Determine the [X, Y] coordinate at the center of the cell enclosing the given text.  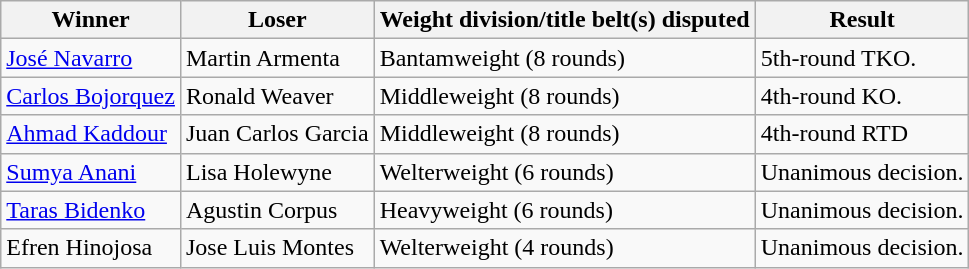
Jose Luis Montes [277, 248]
Martin Armenta [277, 58]
Taras Bidenko [91, 210]
Ronald Weaver [277, 96]
Juan Carlos Garcia [277, 134]
Weight division/title belt(s) disputed [564, 20]
José Navarro [91, 58]
Sumya Anani [91, 172]
Efren Hinojosa [91, 248]
Carlos Bojorquez [91, 96]
Agustin Corpus [277, 210]
4th-round RTD [862, 134]
Heavyweight (6 rounds) [564, 210]
4th-round KO. [862, 96]
Loser [277, 20]
Welterweight (4 rounds) [564, 248]
Lisa Holewyne [277, 172]
5th-round TKO. [862, 58]
Winner [91, 20]
Ahmad Kaddour [91, 134]
Bantamweight (8 rounds) [564, 58]
Welterweight (6 rounds) [564, 172]
Result [862, 20]
